Detect which cell encompasses the target text, then output its (x, y) center coordinate. 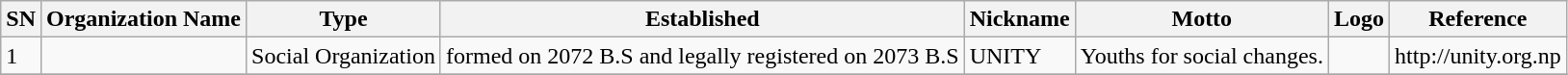
Nickname (1019, 19)
Established (702, 19)
1 (21, 56)
Reference (1478, 19)
Logo (1358, 19)
Organization Name (143, 19)
http://unity.org.np (1478, 56)
UNITY (1019, 56)
Social Organization (344, 56)
Type (344, 19)
formed on 2072 B.S and legally registered on 2073 B.S (702, 56)
Motto (1202, 19)
SN (21, 19)
Youths for social changes. (1202, 56)
